Identify which cell holds the provided text, then report its (x, y) central coordinate. 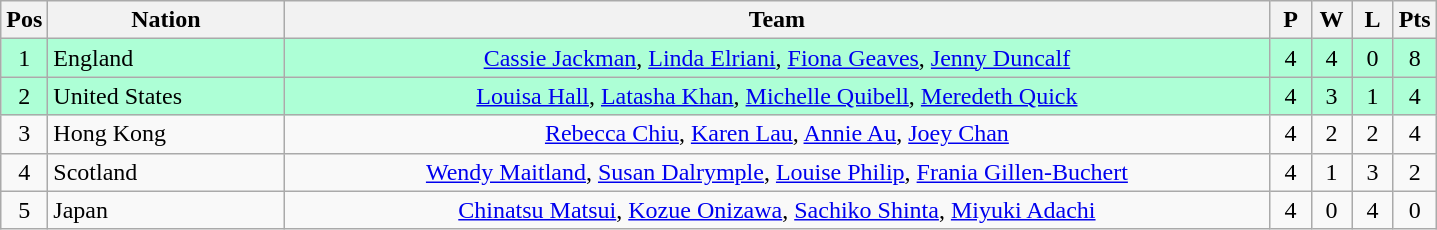
Pos (24, 20)
United States (166, 96)
P (1290, 20)
W (1332, 20)
Scotland (166, 172)
Pts (1414, 20)
Japan (166, 210)
Chinatsu Matsui, Kozue Onizawa, Sachiko Shinta, Miyuki Adachi (777, 210)
England (166, 58)
Hong Kong (166, 134)
Team (777, 20)
Rebecca Chiu, Karen Lau, Annie Au, Joey Chan (777, 134)
Wendy Maitland, Susan Dalrymple, Louise Philip, Frania Gillen-Buchert (777, 172)
8 (1414, 58)
Cassie Jackman, Linda Elriani, Fiona Geaves, Jenny Duncalf (777, 58)
L (1372, 20)
5 (24, 210)
Louisa Hall, Latasha Khan, Michelle Quibell, Meredeth Quick (777, 96)
Nation (166, 20)
